Capture the cell that displays the provided text and extract its [X, Y] central coordinate. 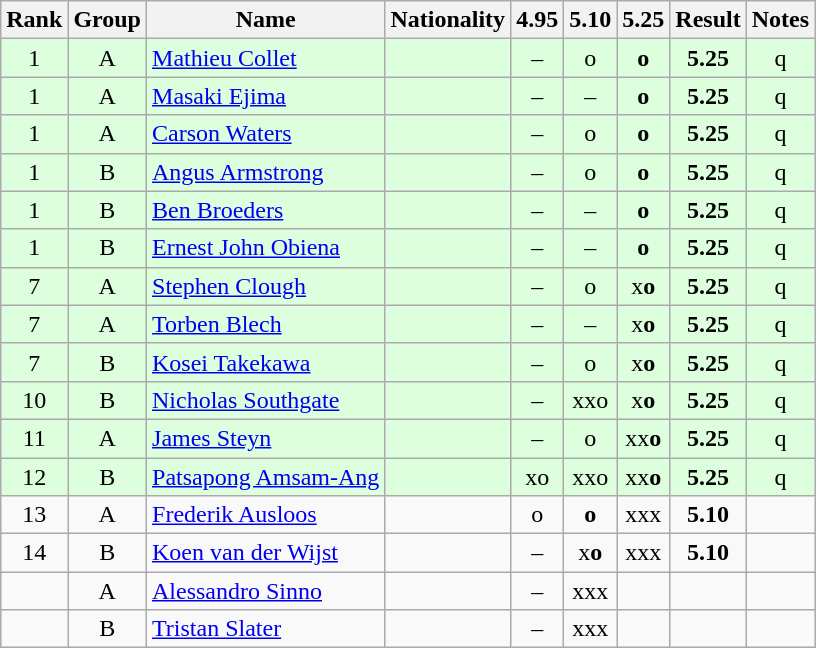
Koen van der Wijst [266, 553]
Kosei Takekawa [266, 362]
Nicholas Southgate [266, 400]
Name [266, 20]
Tristan Slater [266, 629]
Frederik Ausloos [266, 515]
Carson Waters [266, 134]
Stephen Clough [266, 286]
Rank [34, 20]
14 [34, 553]
10 [34, 400]
Nationality [448, 20]
James Steyn [266, 438]
13 [34, 515]
Result [708, 20]
Mathieu Collet [266, 58]
4.95 [538, 20]
Torben Blech [266, 324]
Patsapong Amsam-Ang [266, 477]
Ernest John Obiena [266, 248]
Group [108, 20]
Notes [780, 20]
12 [34, 477]
Masaki Ejima [266, 96]
Angus Armstrong [266, 172]
Alessandro Sinno [266, 591]
11 [34, 438]
Ben Broeders [266, 210]
